Locate the cell with the specified text and output its (X, Y) center coordinate. 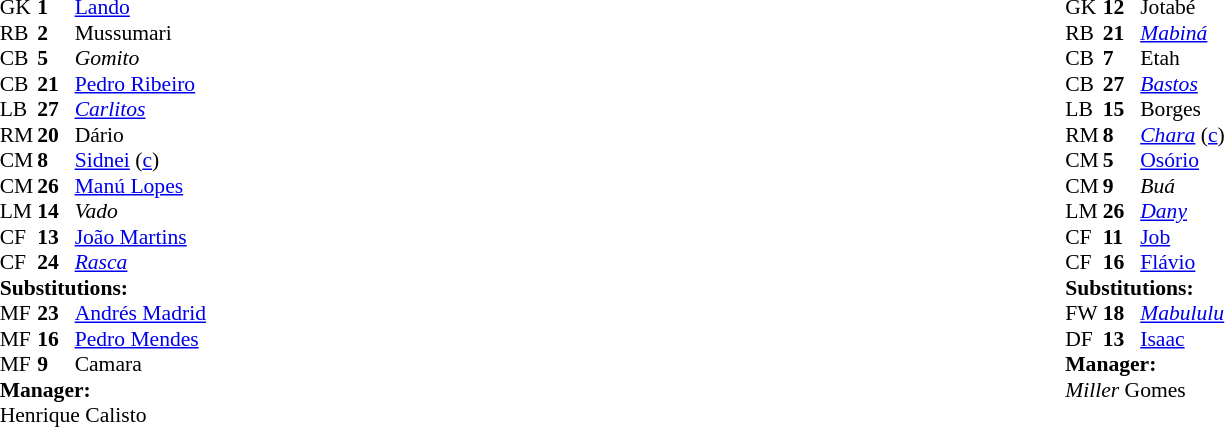
Mabiná (1182, 33)
Borges (1182, 109)
Etah (1182, 59)
20 (56, 135)
Vado (140, 211)
Carlitos (140, 109)
Buá (1182, 186)
Miller Gomes (1145, 390)
Gomito (140, 59)
Mussumari (140, 33)
2 (56, 33)
15 (1122, 109)
Sidnei (c) (140, 161)
Mabululu (1182, 313)
Isaac (1182, 339)
Chara (c) (1182, 135)
24 (56, 263)
11 (1122, 237)
23 (56, 313)
Camara (140, 365)
Andrés Madrid (140, 313)
Osório (1182, 161)
FW (1084, 313)
Bastos (1182, 84)
Manú Lopes (140, 186)
14 (56, 211)
18 (1122, 313)
Pedro Ribeiro (140, 84)
Dany (1182, 211)
DF (1084, 339)
Rasca (140, 263)
Flávio (1182, 263)
7 (1122, 59)
Job (1182, 237)
Pedro Mendes (140, 339)
João Martins (140, 237)
Dário (140, 135)
